Identify which cell holds the provided text, then report its [x, y] central coordinate. 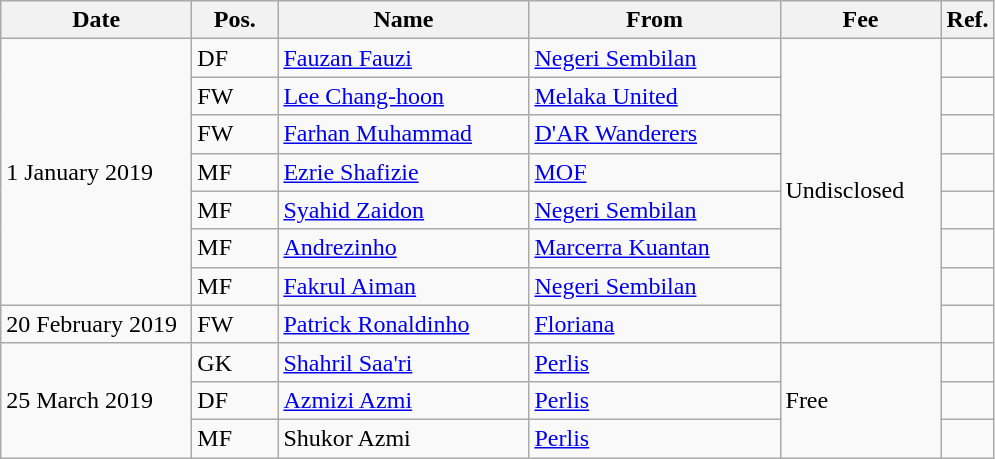
1 January 2019 [96, 172]
MOF [654, 172]
Farhan Muhammad [404, 134]
GK [235, 362]
Fakrul Aiman [404, 286]
Andrezinho [404, 248]
Undisclosed [860, 191]
Shukor Azmi [404, 438]
Name [404, 20]
Ref. [968, 20]
Patrick Ronaldinho [404, 324]
Azmizi Azmi [404, 400]
25 March 2019 [96, 400]
Floriana [654, 324]
Lee Chang-hoon [404, 96]
D'AR Wanderers [654, 134]
Ezrie Shafizie [404, 172]
Free [860, 400]
Syahid Zaidon [404, 210]
Fee [860, 20]
Date [96, 20]
Shahril Saa'ri [404, 362]
From [654, 20]
20 February 2019 [96, 324]
Fauzan Fauzi [404, 58]
Marcerra Kuantan [654, 248]
Melaka United [654, 96]
Pos. [235, 20]
